Capture the cell that displays the provided text and extract its (X, Y) central coordinate. 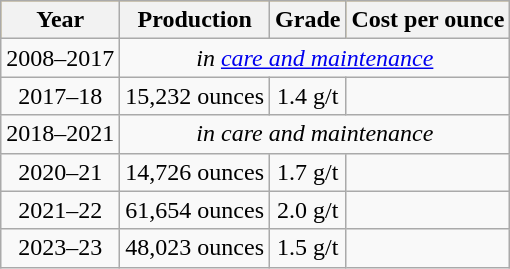
Year (60, 20)
Production (195, 20)
1.5 g/t (308, 248)
14,726 ounces (195, 172)
2023–23 (60, 248)
48,023 ounces (195, 248)
Cost per ounce (428, 20)
2021–22 (60, 210)
2008–2017 (60, 58)
2.0 g/t (308, 210)
2020–21 (60, 172)
15,232 ounces (195, 96)
1.4 g/t (308, 96)
2018–2021 (60, 134)
Grade (308, 20)
2017–18 (60, 96)
1.7 g/t (308, 172)
61,654 ounces (195, 210)
